Identify which cell holds the provided text, then report its [X, Y] central coordinate. 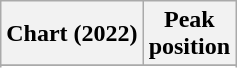
Chart (2022) [72, 34]
Peakposition [189, 34]
